Scan for the cell matching the given text and deliver its (X, Y) coordinate at center. 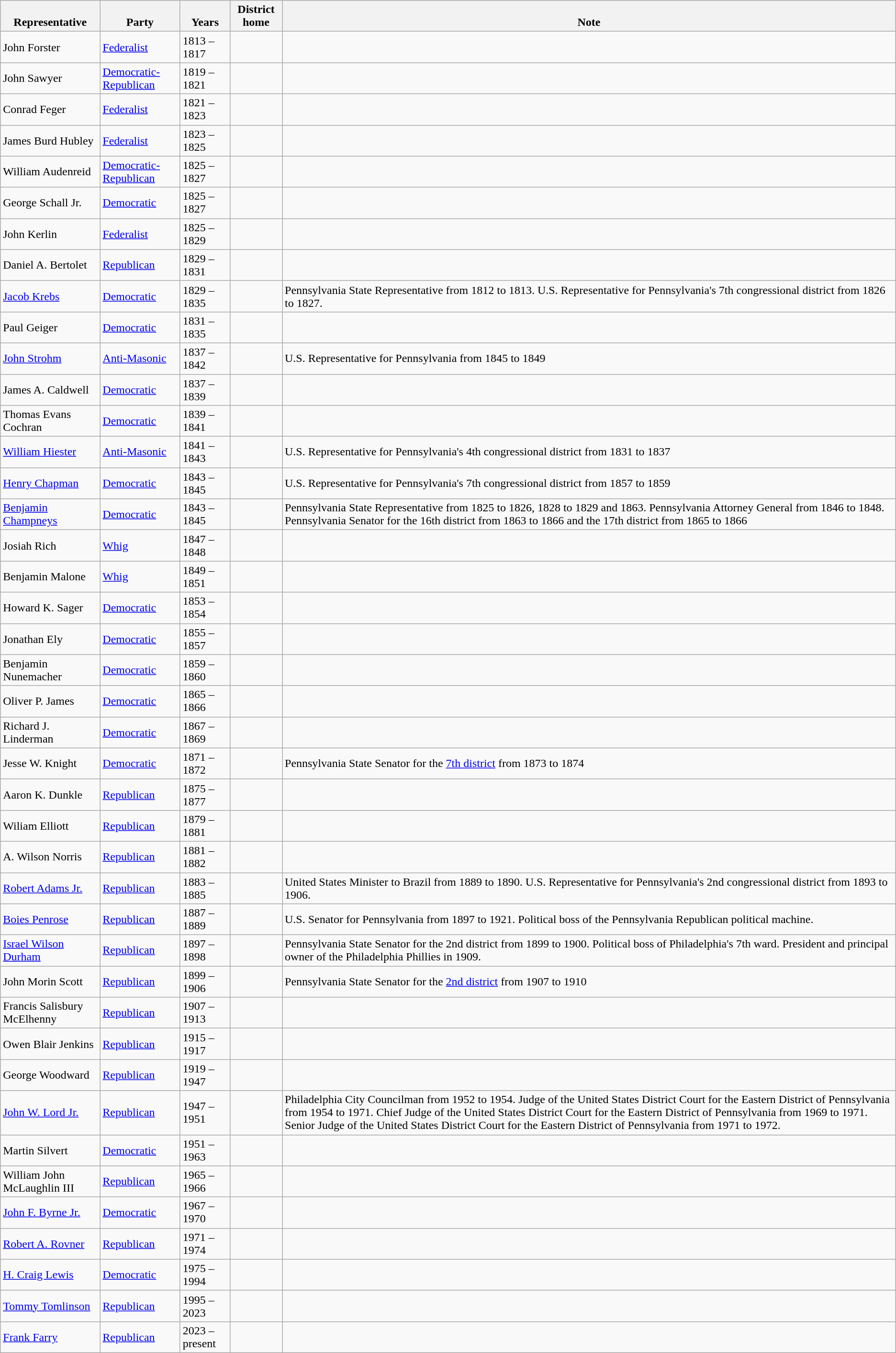
Frank Farry (50, 1337)
1831 – 1835 (205, 327)
1837 – 1842 (205, 358)
George Schall Jr. (50, 203)
1881 – 1882 (205, 857)
1837 – 1839 (205, 390)
Pennsylvania State Senator for the 7th district from 1873 to 1874 (589, 763)
1915 – 1917 (205, 1044)
Howard K. Sager (50, 608)
Years (205, 16)
Henry Chapman (50, 484)
Conrad Feger (50, 109)
John Strohm (50, 358)
1825 – 1829 (205, 234)
Israel Wilson Durham (50, 951)
United States Minister to Brazil from 1889 to 1890. U.S. Representative for Pennsylvania's 2nd congressional district from 1893 to 1906. (589, 888)
John Sawyer (50, 79)
Richard J. Linderman (50, 733)
Jacob Krebs (50, 296)
1823 – 1825 (205, 141)
John Forster (50, 47)
1879 – 1881 (205, 825)
Jonathan Ely (50, 639)
Robert Adams Jr. (50, 888)
Josiah Rich (50, 546)
A. Wilson Norris (50, 857)
Robert A. Rovner (50, 1244)
1897 – 1898 (205, 951)
James A. Caldwell (50, 390)
Martin Silvert (50, 1150)
John F. Byrne Jr. (50, 1212)
1865 – 1866 (205, 701)
Boies Penrose (50, 919)
1967 – 1970 (205, 1212)
Jesse W. Knight (50, 763)
Note (589, 16)
1813 – 1817 (205, 47)
John W. Lord Jr. (50, 1113)
U.S. Representative for Pennsylvania's 4th congressional district from 1831 to 1837 (589, 452)
William John McLaughlin III (50, 1182)
Tommy Tomlinson (50, 1306)
George Woodward (50, 1075)
1871 – 1872 (205, 763)
Benjamin Champneys (50, 514)
1839 – 1841 (205, 421)
2023 – present (205, 1337)
1907 – 1913 (205, 1013)
Party (140, 16)
1829 – 1835 (205, 296)
James Burd Hubley (50, 141)
U.S. Senator for Pennsylvania from 1897 to 1921. Political boss of the Pennsylvania Republican political machine. (589, 919)
William Hiester (50, 452)
Thomas Evans Cochran (50, 421)
Owen Blair Jenkins (50, 1044)
William Audenreid (50, 171)
District home (257, 16)
1853 – 1854 (205, 608)
Representative (50, 16)
Oliver P. James (50, 701)
1855 – 1857 (205, 639)
1821 – 1823 (205, 109)
U.S. Representative for Pennsylvania's 7th congressional district from 1857 to 1859 (589, 484)
Francis Salisbury McElhenny (50, 1013)
Benjamin Nunemacher (50, 670)
1919 – 1947 (205, 1075)
1887 – 1889 (205, 919)
Daniel A. Bertolet (50, 265)
U.S. Representative for Pennsylvania from 1845 to 1849 (589, 358)
1971 – 1974 (205, 1244)
Pennsylvania State Representative from 1812 to 1813. U.S. Representative for Pennsylvania's 7th congressional district from 1826 to 1827. (589, 296)
1849 – 1851 (205, 576)
John Morin Scott (50, 981)
Aaron K. Dunkle (50, 795)
Wiliam Elliott (50, 825)
1995 – 2023 (205, 1306)
1847 – 1848 (205, 546)
1859 – 1860 (205, 670)
H. Craig Lewis (50, 1274)
1867 – 1869 (205, 733)
1951 – 1963 (205, 1150)
1841 – 1843 (205, 452)
1947 – 1951 (205, 1113)
1883 – 1885 (205, 888)
1965 – 1966 (205, 1182)
1819 – 1821 (205, 79)
1829 – 1831 (205, 265)
Benjamin Malone (50, 576)
Paul Geiger (50, 327)
1875 – 1877 (205, 795)
1975 – 1994 (205, 1274)
Pennsylvania State Senator for the 2nd district from 1907 to 1910 (589, 981)
John Kerlin (50, 234)
1899 – 1906 (205, 981)
